Identify which cell holds the provided text, then report its (x, y) central coordinate. 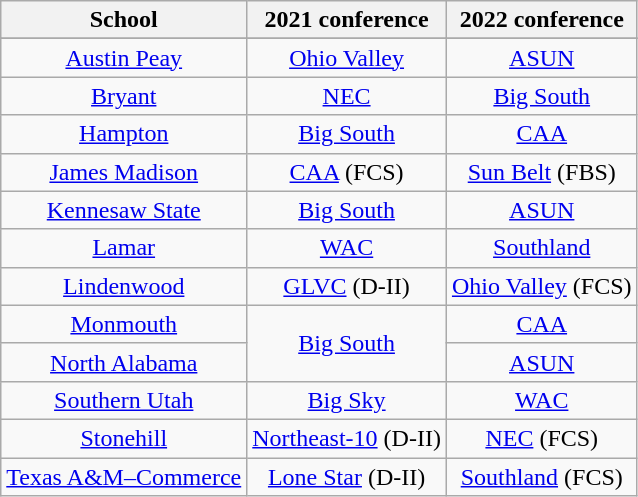
CAA (FCS) (347, 172)
GLVC (D-II) (347, 286)
North Alabama (124, 362)
Ohio Valley (347, 58)
2022 conference (542, 20)
NEC (FCS) (542, 438)
Lindenwood (124, 286)
Northeast-10 (D-II) (347, 438)
Sun Belt (FBS) (542, 172)
Big Sky (347, 400)
Southland (542, 248)
2021 conference (347, 20)
Kennesaw State (124, 210)
Southern Utah (124, 400)
Lamar (124, 248)
Austin Peay (124, 58)
Stonehill (124, 438)
Southland (FCS) (542, 477)
Ohio Valley (FCS) (542, 286)
Lone Star (D-II) (347, 477)
Bryant (124, 96)
School (124, 20)
Hampton (124, 134)
James Madison (124, 172)
Texas A&M–Commerce (124, 477)
Monmouth (124, 324)
NEC (347, 96)
